Search for the cell housing the specified text and yield its [x, y] center coordinate. 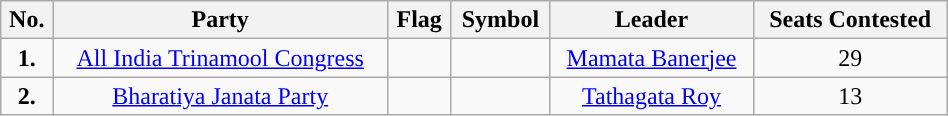
Flag [420, 20]
Leader [652, 20]
2. [27, 96]
13 [850, 96]
All India Trinamool Congress [220, 58]
Symbol [500, 20]
Tathagata Roy [652, 96]
Party [220, 20]
Seats Contested [850, 20]
Mamata Banerjee [652, 58]
No. [27, 20]
29 [850, 58]
1. [27, 58]
Bharatiya Janata Party [220, 96]
